Pinpoint the cell where the given text exists, returning its [x, y] midpoint coordinate. 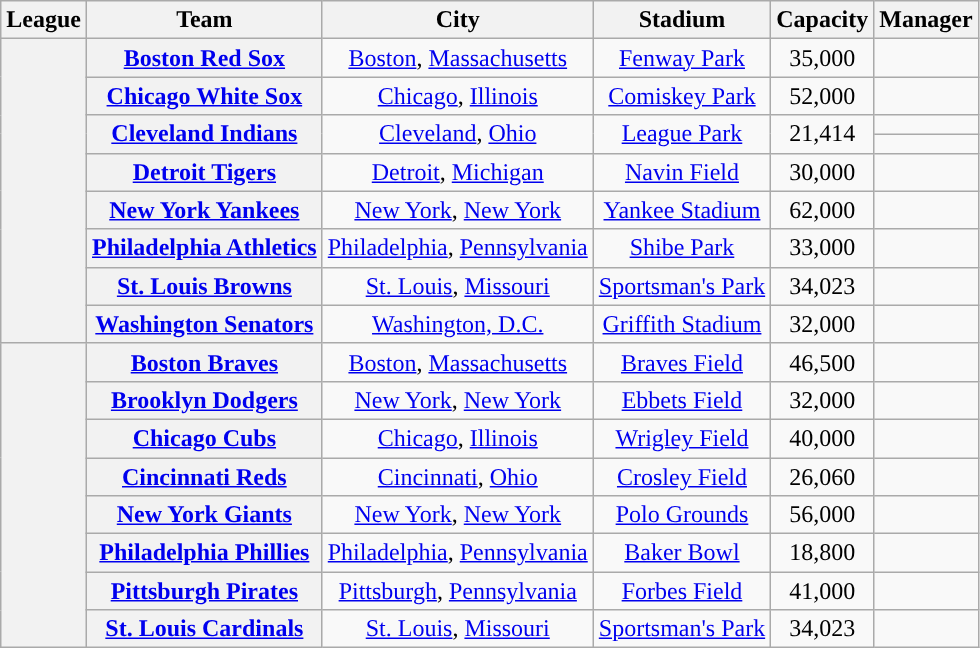
21,414 [822, 134]
New York Giants [204, 515]
St. Louis Browns [204, 286]
18,800 [822, 553]
Boston Braves [204, 362]
Forbes Field [682, 591]
Braves Field [682, 362]
Manager [926, 20]
35,000 [822, 58]
Capacity [822, 20]
46,500 [822, 362]
33,000 [822, 248]
St. Louis Cardinals [204, 629]
Detroit Tigers [204, 172]
Fenway Park [682, 58]
Cincinnati Reds [204, 477]
City [458, 20]
New York Yankees [204, 210]
30,000 [822, 172]
40,000 [822, 438]
26,060 [822, 477]
Brooklyn Dodgers [204, 400]
Cincinnati, Ohio [458, 477]
League [44, 20]
Detroit, Michigan [458, 172]
Wrigley Field [682, 438]
Pittsburgh Pirates [204, 591]
Stadium [682, 20]
52,000 [822, 96]
Polo Grounds [682, 515]
56,000 [822, 515]
Pittsburgh, Pennsylvania [458, 591]
Griffith Stadium [682, 324]
Baker Bowl [682, 553]
Philadelphia Phillies [204, 553]
41,000 [822, 591]
Shibe Park [682, 248]
League Park [682, 134]
Ebbets Field [682, 400]
Crosley Field [682, 477]
Philadelphia Athletics [204, 248]
Team [204, 20]
Washington Senators [204, 324]
Cleveland, Ohio [458, 134]
62,000 [822, 210]
Boston Red Sox [204, 58]
Washington, D.C. [458, 324]
Comiskey Park [682, 96]
Yankee Stadium [682, 210]
Chicago Cubs [204, 438]
Navin Field [682, 172]
Cleveland Indians [204, 134]
Chicago White Sox [204, 96]
